From the cell containing the given text, extract its center point as [x, y] coordinate. 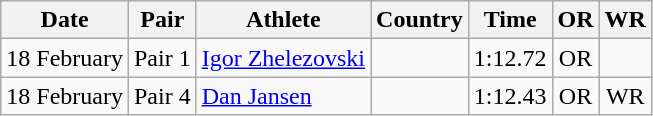
Pair 4 [162, 96]
Date [65, 20]
Pair 1 [162, 58]
Athlete [283, 20]
Pair [162, 20]
Country [420, 20]
Dan Jansen [283, 96]
1:12.72 [510, 58]
1:12.43 [510, 96]
Time [510, 20]
Igor Zhelezovski [283, 58]
